Return [x, y] of the center of cell containing provided text 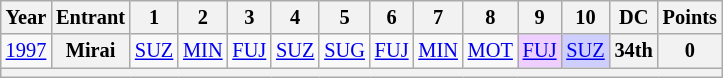
34th [634, 51]
2 [202, 17]
0 [690, 51]
Mirai [90, 51]
10 [585, 17]
Year [26, 17]
SUG [344, 51]
Entrant [90, 17]
4 [295, 17]
7 [438, 17]
6 [392, 17]
8 [490, 17]
9 [540, 17]
5 [344, 17]
DC [634, 17]
Points [690, 17]
1997 [26, 51]
1 [154, 17]
3 [249, 17]
MOT [490, 51]
